Return the (X, Y) coordinate for the center point of the cell that contains the specified text.  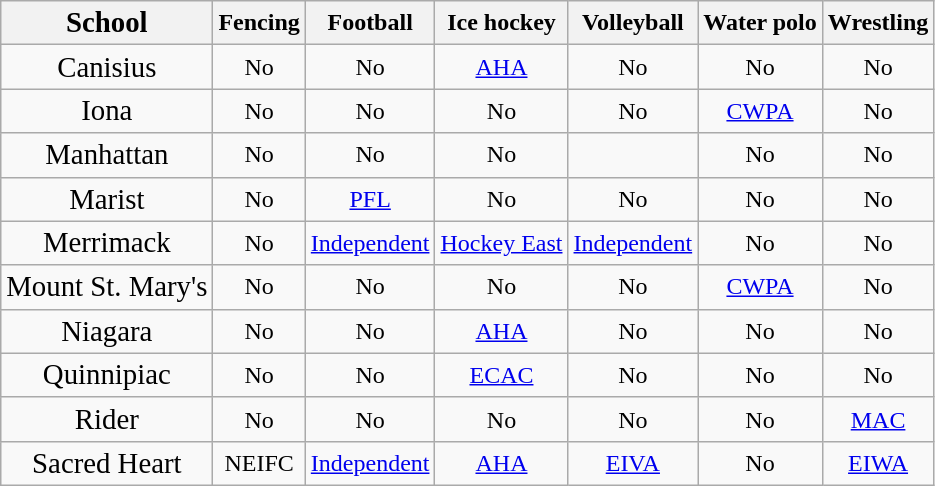
Manhattan (107, 155)
Marist (107, 199)
Volleyball (633, 23)
Rider (107, 419)
School (107, 23)
Wrestling (878, 23)
Hockey East (502, 243)
Canisius (107, 67)
Ice hockey (502, 23)
MAC (878, 419)
Fencing (259, 23)
NEIFC (259, 463)
Mount St. Mary's (107, 287)
PFL (370, 199)
EIVA (633, 463)
Quinnipiac (107, 375)
Iona (107, 111)
Water polo (760, 23)
Niagara (107, 331)
ECAC (502, 375)
Merrimack (107, 243)
EIWA (878, 463)
Sacred Heart (107, 463)
Football (370, 23)
